Scan for the cell matching the given text and deliver its [X, Y] coordinate at center. 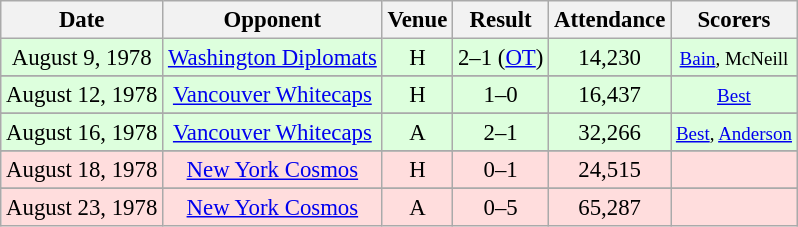
August 18, 1978 [82, 170]
Venue [418, 20]
Washington Diplomats [272, 58]
24,515 [610, 170]
65,287 [610, 208]
32,266 [610, 133]
Best, Anderson [734, 133]
Opponent [272, 20]
August 23, 1978 [82, 208]
0–1 [501, 170]
Attendance [610, 20]
0–5 [501, 208]
1–0 [501, 95]
August 9, 1978 [82, 58]
Best [734, 95]
16,437 [610, 95]
2–1 [501, 133]
August 16, 1978 [82, 133]
Result [501, 20]
14,230 [610, 58]
Date [82, 20]
August 12, 1978 [82, 95]
Bain, McNeill [734, 58]
2–1 (OT) [501, 58]
Scorers [734, 20]
